Output the [x, y] coordinate of the center of the cell containing the given text.  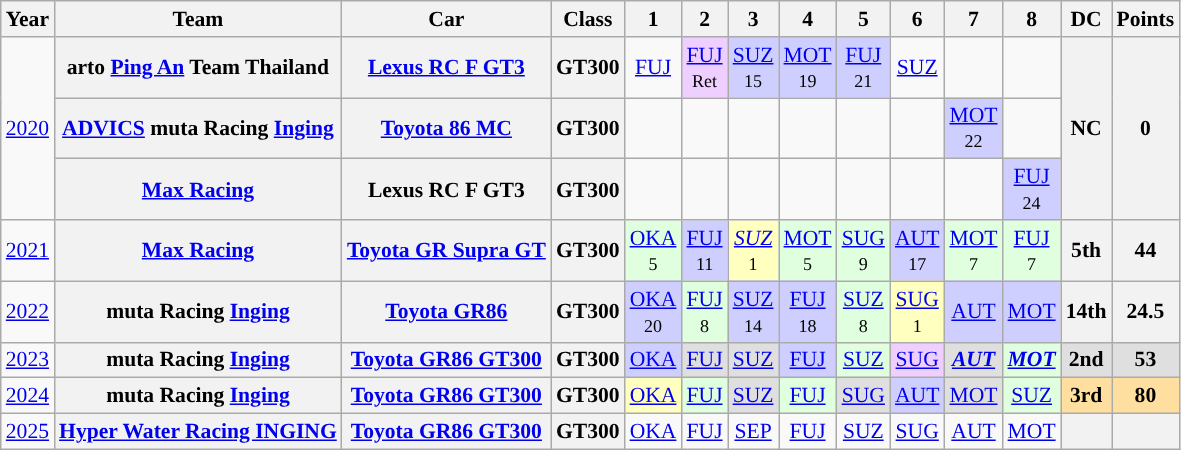
Toyota GR86 [446, 312]
2021 [28, 250]
Year [28, 19]
Hyper Water Racing INGING [198, 432]
6 [917, 19]
53 [1146, 360]
FUJ11 [704, 250]
2nd [1086, 360]
SUZ1 [754, 250]
5 [864, 19]
MOT5 [808, 250]
MOT7 [973, 250]
FUJ8 [704, 312]
FUJ18 [808, 312]
MOT22 [973, 128]
0 [1146, 128]
2023 [28, 360]
SEP [754, 432]
2022 [28, 312]
44 [1146, 250]
Team [198, 19]
AUT17 [917, 250]
FUJ24 [1032, 190]
OKA5 [654, 250]
NC [1086, 128]
SUG9 [864, 250]
3rd [1086, 396]
SUZ15 [754, 68]
Car [446, 19]
SUG1 [917, 312]
2020 [28, 128]
DC [1086, 19]
FUJ21 [864, 68]
SUZ8 [864, 312]
14th [1086, 312]
2 [704, 19]
ADVICS muta Racing Inging [198, 128]
7 [973, 19]
SUZ14 [754, 312]
4 [808, 19]
2025 [28, 432]
80 [1146, 396]
24.5 [1146, 312]
Toyota 86 MC [446, 128]
MOT19 [808, 68]
OKA20 [654, 312]
3 [754, 19]
FUJRet [704, 68]
5th [1086, 250]
8 [1032, 19]
2024 [28, 396]
FUJ 7 [1032, 250]
Class [588, 19]
arto Ping An Team Thailand [198, 68]
1 [654, 19]
Toyota GR Supra GT [446, 250]
Points [1146, 19]
